Extract the (X, Y) coordinate from the center of the cell holding the provided text.  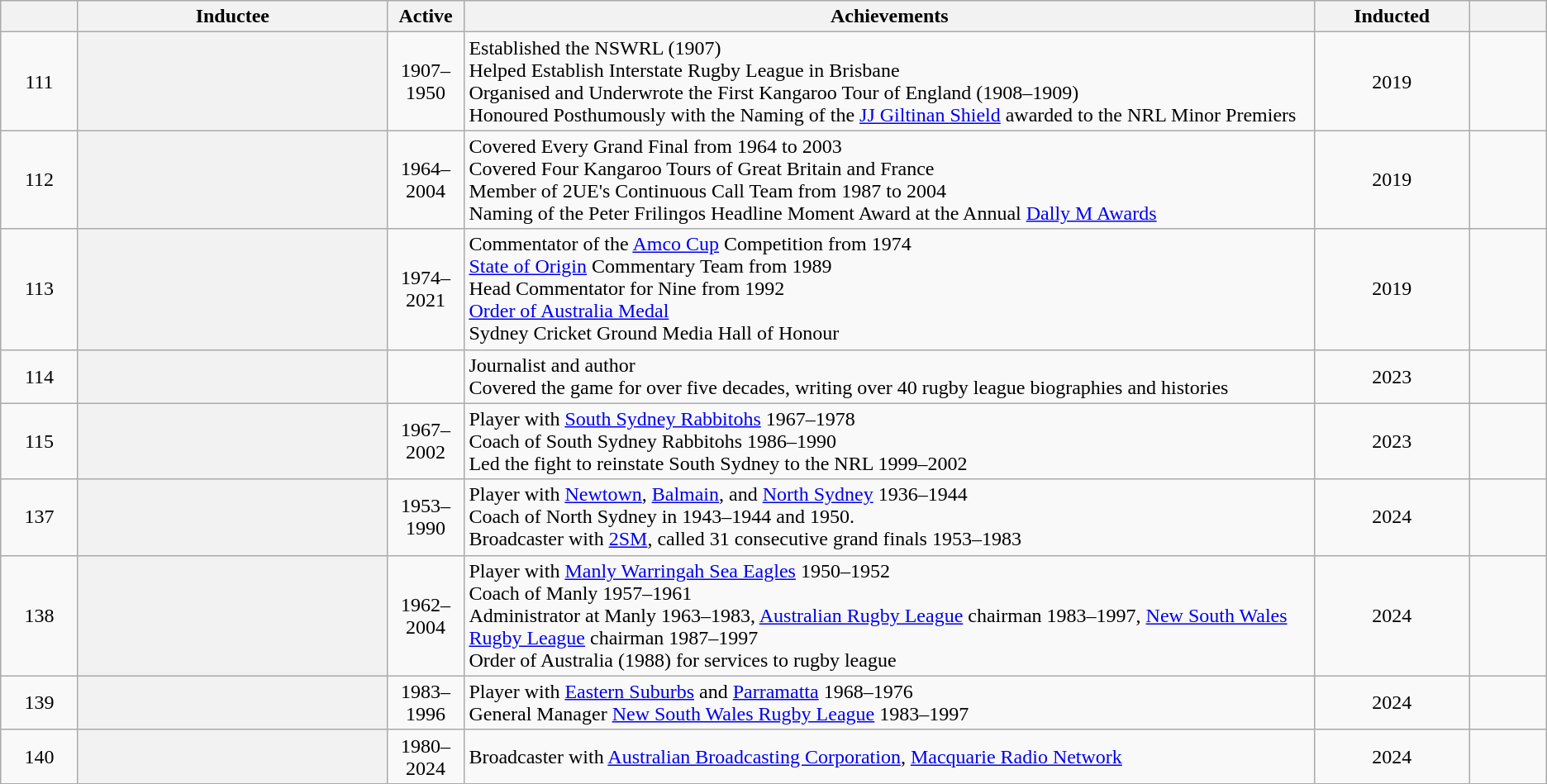
1980–2024 (426, 757)
1907–1950 (426, 81)
137 (40, 517)
Achievements (889, 17)
1953–1990 (426, 517)
140 (40, 757)
1967–2002 (426, 441)
113 (40, 289)
Player with South Sydney Rabbitohs 1967–1978Coach of South Sydney Rabbitohs 1986–1990Led the fight to reinstate South Sydney to the NRL 1999–2002 (889, 441)
1962–2004 (426, 615)
1974–2021 (426, 289)
Journalist and authorCovered the game for over five decades, writing over 40 rugby league biographies and histories (889, 377)
138 (40, 615)
1983–1996 (426, 702)
111 (40, 81)
Active (426, 17)
112 (40, 180)
1964–2004 (426, 180)
Inductee (232, 17)
114 (40, 377)
Inducted (1392, 17)
Broadcaster with Australian Broadcasting Corporation, Macquarie Radio Network (889, 757)
139 (40, 702)
Player with Eastern Suburbs and Parramatta 1968–1976General Manager New South Wales Rugby League 1983–1997 (889, 702)
115 (40, 441)
